From the cell containing the given text, extract its center point as (X, Y) coordinate. 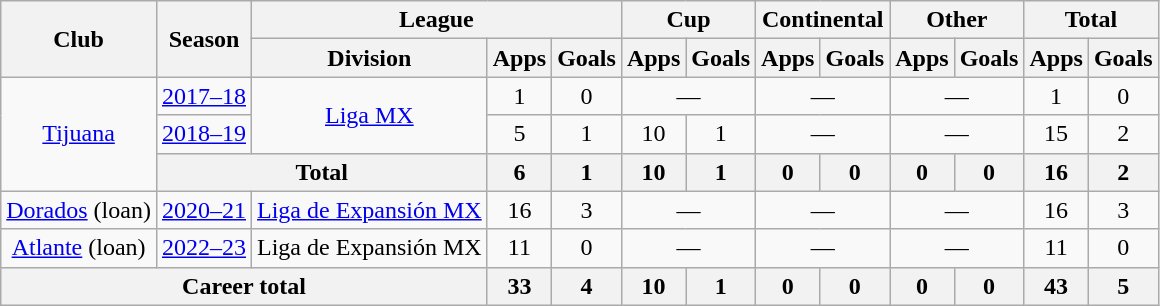
Atlante (loan) (79, 248)
2018–19 (204, 134)
43 (1056, 286)
Cup (688, 20)
Other (957, 20)
League (437, 20)
Division (370, 58)
2022–23 (204, 248)
2020–21 (204, 210)
4 (587, 286)
Career total (244, 286)
2017–18 (204, 96)
33 (519, 286)
6 (519, 172)
Season (204, 39)
Tijuana (79, 134)
Club (79, 39)
Liga MX (370, 115)
Continental (823, 20)
Dorados (loan) (79, 210)
15 (1056, 134)
